Find where the given text appears and provide that cell's center as [X, Y] coordinate. 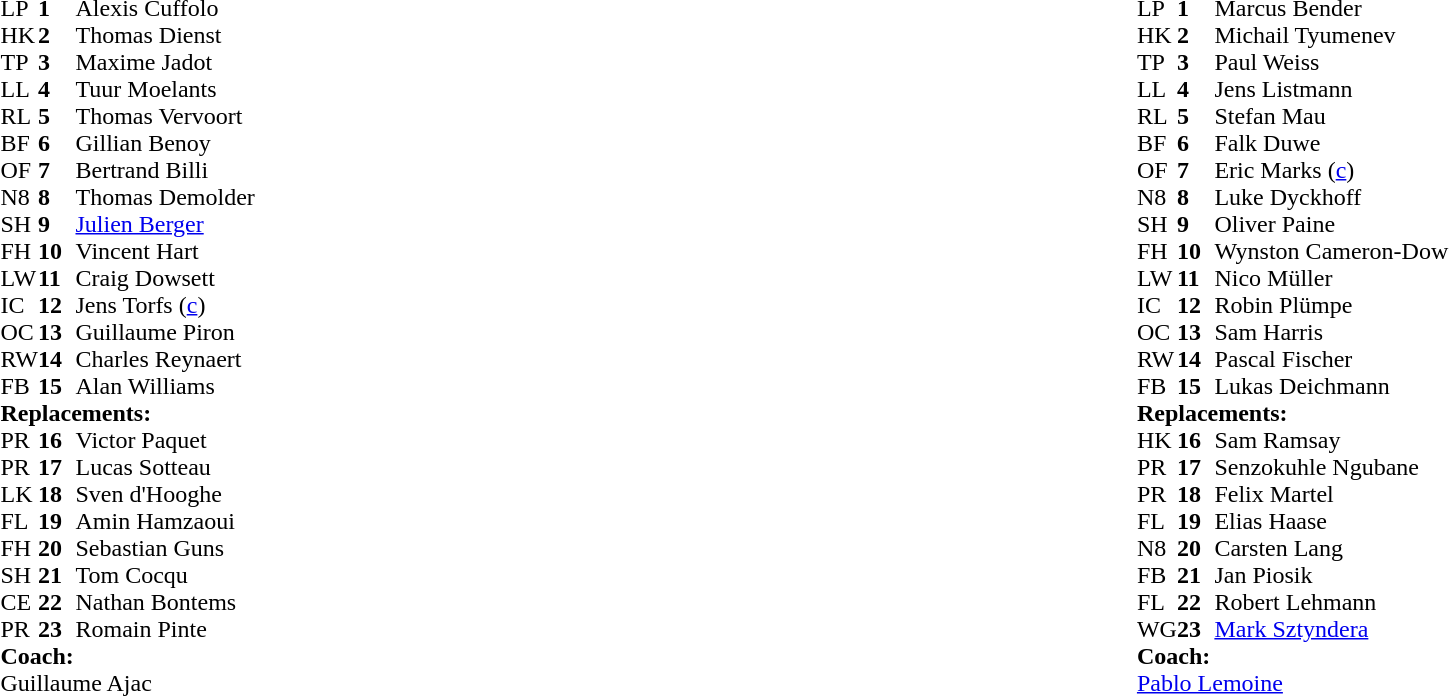
Lukas Deichmann [1331, 386]
Senzokuhle Ngubane [1331, 468]
Tuur Moelants [166, 90]
Carsten Lang [1331, 548]
Sam Harris [1331, 332]
Wynston Cameron-Dow [1331, 252]
Sebastian Guns [166, 548]
Romain Pinte [166, 630]
Lucas Sotteau [166, 468]
Felix Martel [1331, 494]
Stefan Mau [1331, 116]
Tom Cocqu [166, 576]
Luke Dyckhoff [1331, 198]
Nico Müller [1331, 278]
Jens Listmann [1331, 90]
Victor Paquet [166, 440]
Charles Reynaert [166, 360]
CE [19, 602]
Elias Haase [1331, 522]
Amin Hamzaoui [166, 522]
Paul Weiss [1331, 62]
Thomas Demolder [166, 198]
Falk Duwe [1331, 144]
Craig Dowsett [166, 278]
Guillaume Piron [166, 332]
Alan Williams [166, 386]
Oliver Paine [1331, 224]
Eric Marks (c) [1331, 170]
Thomas Vervoort [166, 116]
Gillian Benoy [166, 144]
Pascal Fischer [1331, 360]
Julien Berger [166, 224]
Bertrand Billi [166, 170]
Jens Torfs (c) [166, 306]
Michail Tyumenev [1331, 36]
Jan Piosik [1331, 576]
Mark Sztyndera [1331, 630]
WG [1157, 630]
Sam Ramsay [1331, 440]
Robert Lehmann [1331, 602]
Sven d'Hooghe [166, 494]
LK [19, 494]
Thomas Dienst [166, 36]
Robin Plümpe [1331, 306]
Nathan Bontems [166, 602]
Maxime Jadot [166, 62]
Vincent Hart [166, 252]
